From the cell containing the given text, extract its center point as [x, y] coordinate. 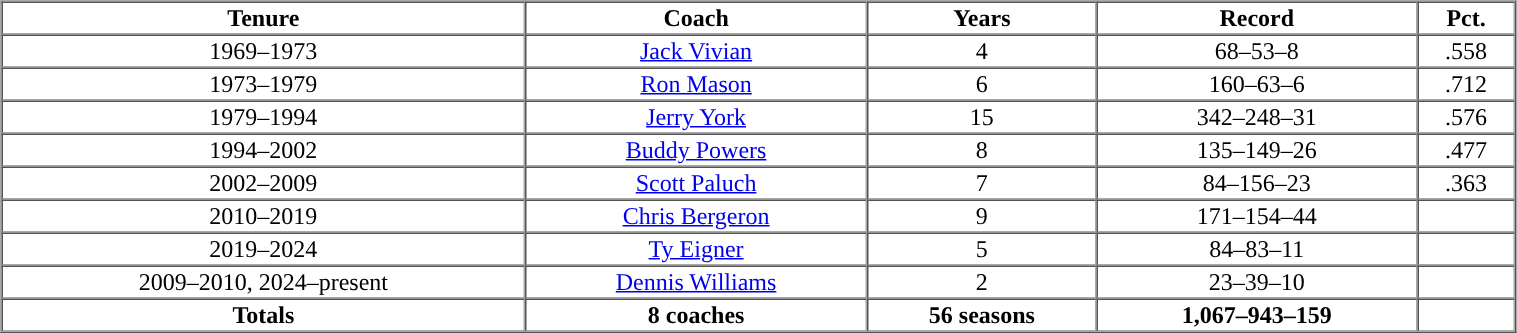
2009–2010, 2024–present [264, 282]
8 coaches [696, 314]
1994–2002 [264, 150]
Scott Paluch [696, 182]
23–39–10 [1257, 282]
Ty Eigner [696, 248]
6 [982, 84]
2002–2009 [264, 182]
1969–1973 [264, 50]
1,067–943–159 [1257, 314]
171–154–44 [1257, 216]
Chris Bergeron [696, 216]
84–83–11 [1257, 248]
8 [982, 150]
.712 [1466, 84]
.558 [1466, 50]
2 [982, 282]
Totals [264, 314]
.576 [1466, 116]
.363 [1466, 182]
2019–2024 [264, 248]
Tenure [264, 18]
84–156–23 [1257, 182]
1973–1979 [264, 84]
7 [982, 182]
68–53–8 [1257, 50]
56 seasons [982, 314]
15 [982, 116]
1979–1994 [264, 116]
160–63–6 [1257, 84]
342–248–31 [1257, 116]
Dennis Williams [696, 282]
Jerry York [696, 116]
9 [982, 216]
Pct. [1466, 18]
4 [982, 50]
5 [982, 248]
Ron Mason [696, 84]
Jack Vivian [696, 50]
Coach [696, 18]
Record [1257, 18]
Years [982, 18]
.477 [1466, 150]
135–149–26 [1257, 150]
2010–2019 [264, 216]
Buddy Powers [696, 150]
